Identify which cell holds the provided text, then report its [x, y] central coordinate. 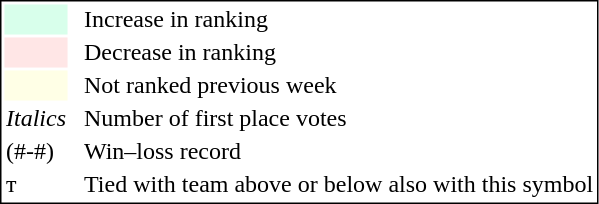
(#-#) [36, 151]
Increase in ranking [338, 19]
Decrease in ranking [338, 53]
Tied with team above or below also with this symbol [338, 185]
т [36, 185]
Win–loss record [338, 151]
Number of first place votes [338, 119]
Not ranked previous week [338, 85]
Italics [36, 119]
